Output the (X, Y) coordinate of the center of the cell containing the given text.  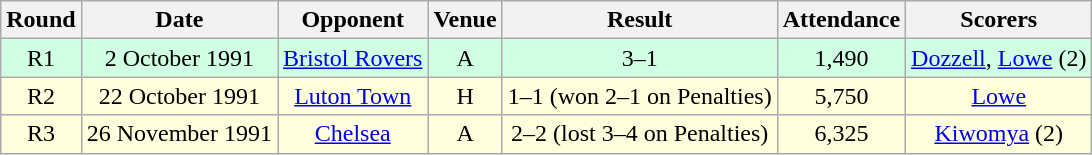
R1 (41, 58)
22 October 1991 (179, 96)
H (465, 96)
Chelsea (353, 134)
Opponent (353, 20)
Dozzell, Lowe (2) (999, 58)
Venue (465, 20)
3–1 (640, 58)
Luton Town (353, 96)
R3 (41, 134)
Attendance (841, 20)
5,750 (841, 96)
26 November 1991 (179, 134)
1–1 (won 2–1 on Penalties) (640, 96)
Bristol Rovers (353, 58)
2 October 1991 (179, 58)
Lowe (999, 96)
Date (179, 20)
1,490 (841, 58)
R2 (41, 96)
2–2 (lost 3–4 on Penalties) (640, 134)
Round (41, 20)
6,325 (841, 134)
Kiwomya (2) (999, 134)
Result (640, 20)
Scorers (999, 20)
